Locate the cell with the specified text and output its (x, y) center coordinate. 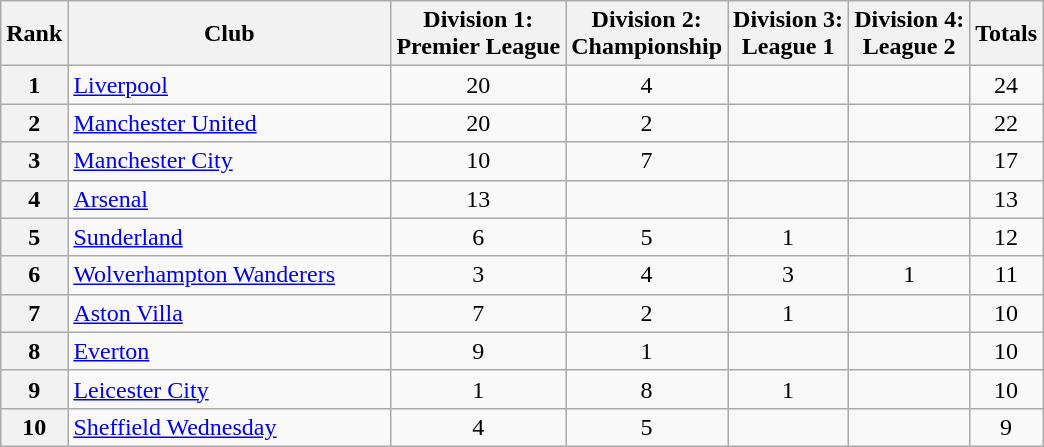
Sheffield Wednesday (230, 427)
Liverpool (230, 85)
Club (230, 34)
Manchester United (230, 123)
Manchester City (230, 161)
Division 1:Premier League (478, 34)
Division 3:League 1 (788, 34)
Totals (1006, 34)
22 (1006, 123)
Sunderland (230, 237)
Rank (34, 34)
24 (1006, 85)
Division 4:League 2 (910, 34)
Leicester City (230, 389)
Aston Villa (230, 313)
12 (1006, 237)
Division 2:Championship (647, 34)
17 (1006, 161)
11 (1006, 275)
Everton (230, 351)
Arsenal (230, 199)
Wolverhampton Wanderers (230, 275)
